Scan for the cell matching the given text and deliver its [x, y] coordinate at center. 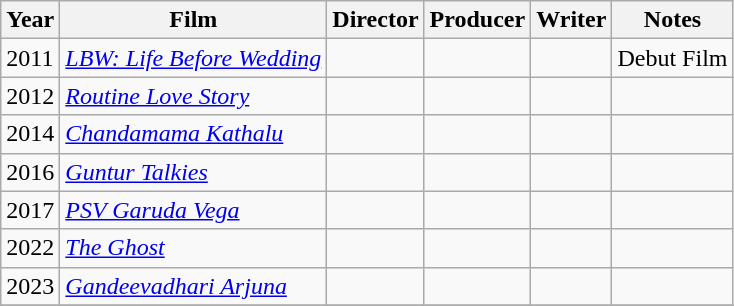
2017 [30, 210]
Director [376, 20]
2014 [30, 134]
2011 [30, 58]
2023 [30, 286]
Guntur Talkies [194, 172]
2016 [30, 172]
Notes [672, 20]
Year [30, 20]
Producer [478, 20]
2012 [30, 96]
Gandeevadhari Arjuna [194, 286]
Writer [572, 20]
The Ghost [194, 248]
Debut Film [672, 58]
Routine Love Story [194, 96]
PSV Garuda Vega [194, 210]
LBW: Life Before Wedding [194, 58]
2022 [30, 248]
Chandamama Kathalu [194, 134]
Film [194, 20]
